Pinpoint the cell where the given text exists, returning its (X, Y) midpoint coordinate. 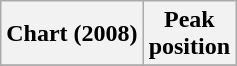
Peakposition (189, 34)
Chart (2008) (72, 34)
